Output the [x, y] coordinate of the center of the cell containing the given text.  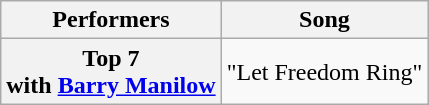
Performers [111, 20]
"Let Freedom Ring" [324, 72]
Top 7with Barry Manilow [111, 72]
Song [324, 20]
